Locate the cell with the specified text and output its [x, y] center coordinate. 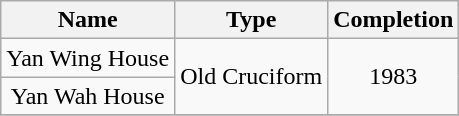
Yan Wah House [88, 96]
Completion [394, 20]
Yan Wing House [88, 58]
Name [88, 20]
Type [252, 20]
1983 [394, 77]
Old Cruciform [252, 77]
